Return the (x, y) coordinate for the center point of the cell that contains the specified text.  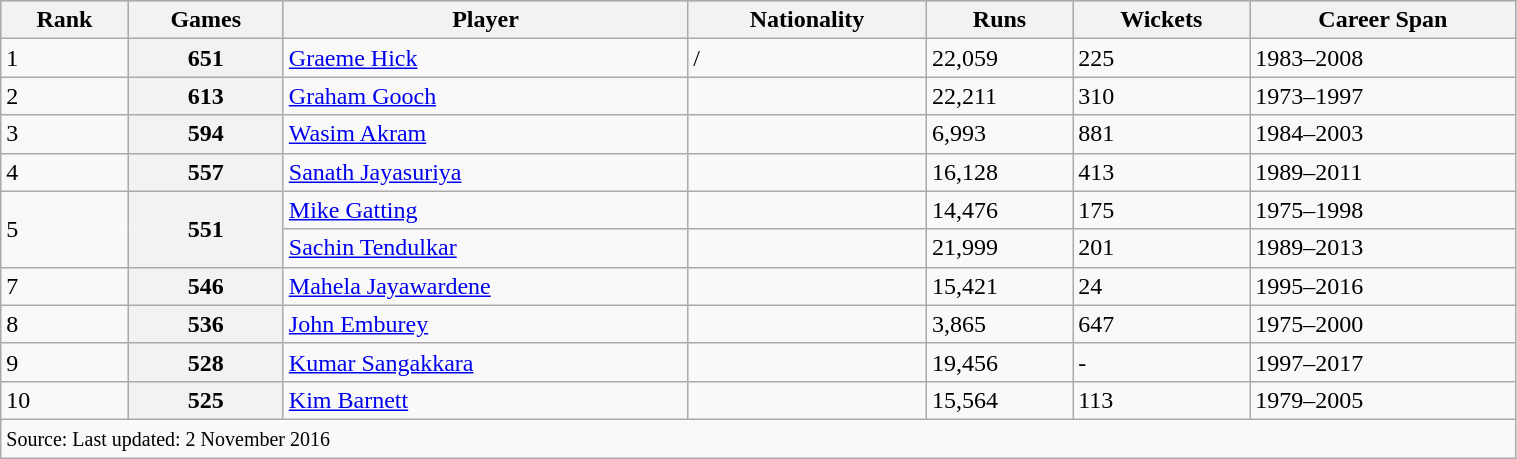
413 (1162, 172)
201 (1162, 248)
Nationality (808, 20)
John Emburey (485, 324)
8 (64, 324)
Games (206, 20)
6,993 (999, 134)
Graeme Hick (485, 58)
14,476 (999, 210)
16,128 (999, 172)
1975–2000 (1383, 324)
1975–1998 (1383, 210)
24 (1162, 286)
1979–2005 (1383, 400)
15,564 (999, 400)
651 (206, 58)
Wickets (1162, 20)
Source: Last updated: 2 November 2016 (758, 438)
525 (206, 400)
1989–2011 (1383, 172)
881 (1162, 134)
Wasim Akram (485, 134)
1983–2008 (1383, 58)
Sanath Jayasuriya (485, 172)
1973–1997 (1383, 96)
21,999 (999, 248)
Mike Gatting (485, 210)
5 (64, 229)
647 (1162, 324)
1995–2016 (1383, 286)
594 (206, 134)
113 (1162, 400)
557 (206, 172)
9 (64, 362)
4 (64, 172)
528 (206, 362)
15,421 (999, 286)
2 (64, 96)
3 (64, 134)
Graham Gooch (485, 96)
Sachin Tendulkar (485, 248)
1 (64, 58)
Runs (999, 20)
Mahela Jayawardene (485, 286)
1997–2017 (1383, 362)
1989–2013 (1383, 248)
175 (1162, 210)
Career Span (1383, 20)
22,059 (999, 58)
/ (808, 58)
Player (485, 20)
536 (206, 324)
3,865 (999, 324)
551 (206, 229)
Kumar Sangakkara (485, 362)
Kim Barnett (485, 400)
10 (64, 400)
310 (1162, 96)
Rank (64, 20)
19,456 (999, 362)
546 (206, 286)
613 (206, 96)
1984–2003 (1383, 134)
7 (64, 286)
22,211 (999, 96)
- (1162, 362)
225 (1162, 58)
